Scan for the cell matching the given text and deliver its [x, y] coordinate at center. 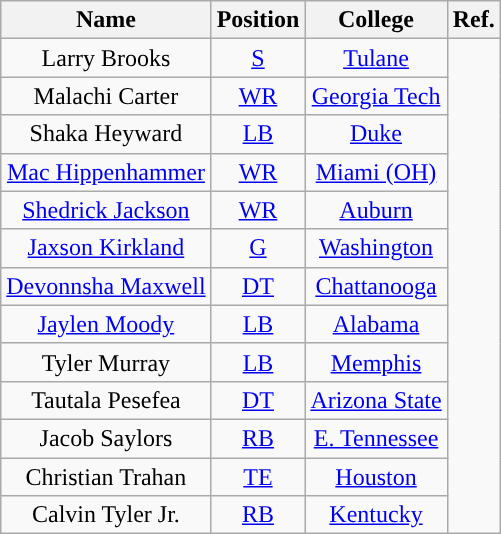
TE [258, 477]
Jacob Saylors [106, 438]
Mac Hippenhammer [106, 172]
Calvin Tyler Jr. [106, 515]
Tulane [376, 58]
Memphis [376, 362]
Houston [376, 477]
Malachi Carter [106, 96]
Duke [376, 134]
Christian Trahan [106, 477]
G [258, 248]
Devonnsha Maxwell [106, 286]
Kentucky [376, 515]
Jaxson Kirkland [106, 248]
Alabama [376, 324]
Position [258, 20]
S [258, 58]
Georgia Tech [376, 96]
Shaka Heyward [106, 134]
Shedrick Jackson [106, 210]
Washington [376, 248]
Miami (OH) [376, 172]
Larry Brooks [106, 58]
Jaylen Moody [106, 324]
Arizona State [376, 400]
Auburn [376, 210]
E. Tennessee [376, 438]
Ref. [474, 20]
Name [106, 20]
Chattanooga [376, 286]
Tautala Pesefea [106, 400]
Tyler Murray [106, 362]
College [376, 20]
